Extract the (X, Y) coordinate from the center of the cell holding the provided text.  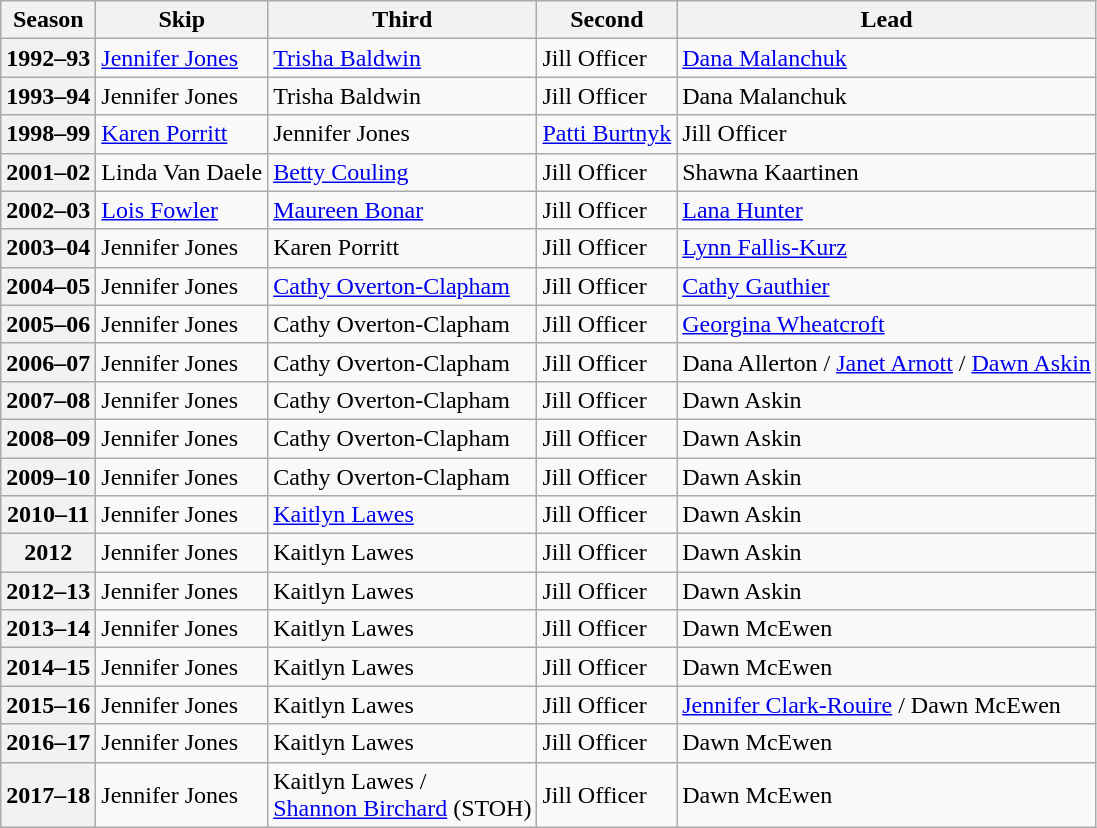
Cathy Gauthier (887, 286)
2013–14 (48, 629)
Maureen Bonar (402, 210)
1998–99 (48, 134)
Dana Allerton / Janet Arnott / Dawn Askin (887, 362)
Jennifer Clark-Rouire / Dawn McEwen (887, 705)
2004–05 (48, 286)
Shawna Kaartinen (887, 172)
2012–13 (48, 591)
2009–10 (48, 477)
1993–94 (48, 96)
Second (607, 20)
2012 (48, 553)
Betty Couling (402, 172)
2015–16 (48, 705)
Georgina Wheatcroft (887, 324)
2007–08 (48, 400)
2016–17 (48, 743)
1992–93 (48, 58)
2014–15 (48, 667)
Lynn Fallis-Kurz (887, 248)
Lois Fowler (182, 210)
Linda Van Daele (182, 172)
2003–04 (48, 248)
Lana Hunter (887, 210)
2017–18 (48, 794)
Kaitlyn Lawes / Shannon Birchard (STOH) (402, 794)
Lead (887, 20)
2002–03 (48, 210)
2005–06 (48, 324)
2010–11 (48, 515)
2006–07 (48, 362)
2001–02 (48, 172)
2008–09 (48, 438)
Skip (182, 20)
Patti Burtnyk (607, 134)
Third (402, 20)
Season (48, 20)
